Detect which cell encompasses the target text, then output its (x, y) center coordinate. 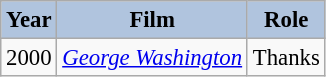
Film (152, 20)
George Washington (152, 58)
Year (29, 20)
Thanks (286, 58)
2000 (29, 58)
Role (286, 20)
